Search for the cell housing the specified text and yield its (x, y) center coordinate. 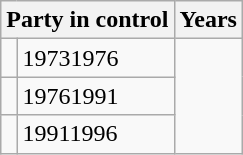
19731976 (96, 58)
Party in control (88, 20)
Years (208, 20)
19761991 (96, 96)
19911996 (96, 134)
